Pinpoint the cell where the given text exists, returning its [x, y] midpoint coordinate. 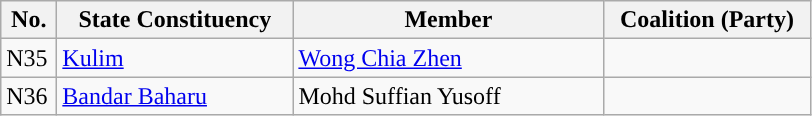
N35 [29, 58]
Wong Chia Zhen [448, 58]
Coalition (Party) [707, 20]
No. [29, 20]
Mohd Suffian Yusoff [448, 96]
Member [448, 20]
State Constituency [175, 20]
Bandar Baharu [175, 96]
N36 [29, 96]
Kulim [175, 58]
